Detect which cell encompasses the target text, then output its [X, Y] center coordinate. 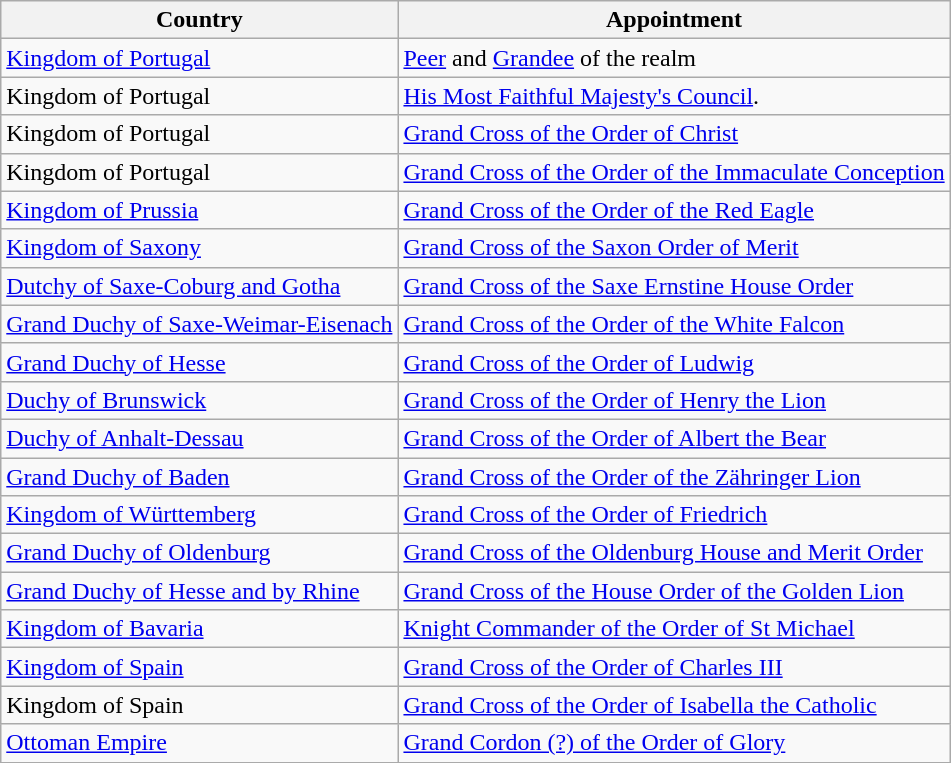
Appointment [674, 20]
His Most Faithful Majesty's Council. [674, 96]
Grand Cross of the Order of Ludwig [674, 362]
Kingdom of Saxony [200, 248]
Grand Cross of the Saxon Order of Merit [674, 248]
Grand Cross of the Order of Christ [674, 134]
Grand Cross of the Order of Isabella the Catholic [674, 705]
Grand Duchy of Saxe-Weimar-Eisenach [200, 324]
Grand Cordon (?) of the Order of Glory [674, 743]
Grand Cross of the Order of the Immaculate Conception [674, 172]
Grand Cross of the Order of Friedrich [674, 515]
Grand Cross of the House Order of the Golden Lion [674, 591]
Grand Duchy of Baden [200, 477]
Grand Cross of the Order of the White Falcon [674, 324]
Knight Commander of the Order of St Michael [674, 629]
Grand Cross of the Saxe Ernstine House Order [674, 286]
Duchy of Brunswick [200, 400]
Grand Duchy of Oldenburg [200, 553]
Grand Cross of the Order of the Red Eagle [674, 210]
Country [200, 20]
Ottoman Empire [200, 743]
Grand Cross of the Order of Henry the Lion [674, 400]
Dutchy of Saxe-Coburg and Gotha [200, 286]
Grand Cross of the Oldenburg House and Merit Order [674, 553]
Grand Cross of the Order of Charles III [674, 667]
Kingdom of Bavaria [200, 629]
Kingdom of Württemberg [200, 515]
Peer and Grandee of the realm [674, 58]
Grand Cross of the Order of Albert the Bear [674, 438]
Grand Duchy of Hesse [200, 362]
Kingdom of Prussia [200, 210]
Duchy of Anhalt-Dessau [200, 438]
Grand Duchy of Hesse and by Rhine [200, 591]
Grand Cross of the Order of the Zähringer Lion [674, 477]
